Locate the cell with the specified text and output its [x, y] center coordinate. 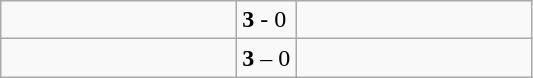
3 – 0 [266, 58]
3 - 0 [266, 20]
